Extract the (x, y) coordinate from the center of the cell holding the provided text.  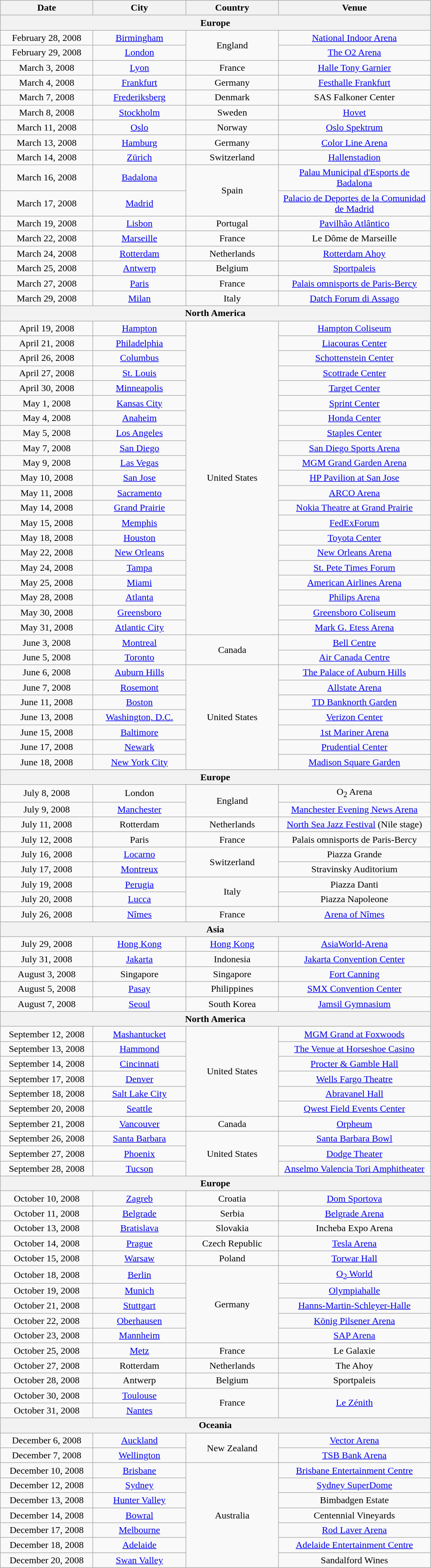
December 17, 2008 (47, 1530)
August 5, 2008 (47, 989)
South Korea (232, 1004)
March 17, 2008 (47, 203)
Croatia (232, 1199)
September 12, 2008 (47, 1034)
Miami (139, 583)
February 28, 2008 (47, 38)
Melbourne (139, 1530)
June 7, 2008 (47, 687)
Stockholm (139, 112)
July 16, 2008 (47, 854)
Philips Arena (354, 597)
Baltimore (139, 732)
Wells Fargo Theatre (354, 1079)
October 13, 2008 (47, 1228)
Le Zénith (354, 1403)
Sprint Center (354, 403)
Brisbane Entertainment Centre (354, 1470)
Warsaw (139, 1258)
Sydney SuperDome (354, 1485)
Dodge Theater (354, 1154)
Brisbane (139, 1470)
Piazza Grande (354, 854)
September 27, 2008 (47, 1154)
Las Vegas (139, 463)
April 27, 2008 (47, 373)
Toyota Center (354, 538)
May 7, 2008 (47, 448)
October 30, 2008 (47, 1395)
New Orleans Arena (354, 553)
Anselmo Valencia Tori Amphitheater (354, 1169)
Salt Lake City (139, 1094)
December 14, 2008 (47, 1515)
Datch Forum di Assago (354, 298)
Centennial Vineyards (354, 1515)
Boston (139, 702)
March 22, 2008 (47, 239)
August 7, 2008 (47, 1004)
SAP Arena (354, 1336)
HP Pavilion at San Jose (354, 478)
Tesla Arena (354, 1243)
AsiaWorld-Arena (354, 944)
FedExForum (354, 523)
Seoul (139, 1004)
Oberhausen (139, 1321)
Jakarta (139, 959)
Houston (139, 538)
June 5, 2008 (47, 657)
Montreux (139, 869)
MGM Grand Garden Arena (354, 463)
Seattle (139, 1109)
March 3, 2008 (47, 68)
Air Canada Centre (354, 657)
The Ahoy (354, 1366)
May 1, 2008 (47, 403)
Portugal (232, 224)
Olympiahalle (354, 1291)
July 11, 2008 (47, 824)
Halle Tony Garnier (354, 68)
Indonesia (232, 959)
Vector Arena (354, 1440)
March 13, 2008 (47, 142)
October 18, 2008 (47, 1274)
Philippines (232, 989)
Newark (139, 747)
Wellington (139, 1455)
May 25, 2008 (47, 583)
March 25, 2008 (47, 268)
Zürich (139, 157)
December 6, 2008 (47, 1440)
Auckland (139, 1440)
Stuttgart (139, 1306)
December 10, 2008 (47, 1470)
Oceania (215, 1425)
Atlantic City (139, 627)
Color Line Arena (354, 142)
Target Center (354, 388)
July 31, 2008 (47, 959)
Incheba Expo Arena (354, 1228)
December 18, 2008 (47, 1545)
The Palace of Auburn Hills (354, 672)
Staples Center (354, 433)
May 14, 2008 (47, 508)
Madison Square Garden (354, 762)
Dom Sportova (354, 1199)
June 13, 2008 (47, 717)
Manchester (139, 809)
Toronto (139, 657)
March 11, 2008 (47, 127)
Allstate Arena (354, 687)
O2 Arena (354, 793)
December 12, 2008 (47, 1485)
TSB Bank Arena (354, 1455)
August 3, 2008 (47, 974)
May 9, 2008 (47, 463)
October 23, 2008 (47, 1336)
Hovet (354, 112)
May 31, 2008 (47, 627)
July 9, 2008 (47, 809)
Zagreb (139, 1199)
May 11, 2008 (47, 493)
New Orleans (139, 553)
Bell Centre (354, 642)
Belgrade (139, 1213)
Tampa (139, 568)
May 10, 2008 (47, 478)
Oslo Spektrum (354, 127)
Montreal (139, 642)
Grand Prairie (139, 508)
Swan Valley (139, 1560)
TD Banknorth Garden (354, 702)
1st Mariner Arena (354, 732)
September 26, 2008 (47, 1139)
May 18, 2008 (47, 538)
American Airlines Arena (354, 583)
May 30, 2008 (47, 612)
March 16, 2008 (47, 178)
September 18, 2008 (47, 1094)
Date (47, 8)
Poland (232, 1258)
July 8, 2008 (47, 793)
Washington, D.C. (139, 717)
St. Louis (139, 373)
Nokia Theatre at Grand Prairie (354, 508)
Bowral (139, 1515)
Hallenstadion (354, 157)
St. Pete Times Forum (354, 568)
Hamburg (139, 142)
Scottrade Center (354, 373)
September 17, 2008 (47, 1079)
König Pilsener Arena (354, 1321)
June 15, 2008 (47, 732)
Fort Canning (354, 974)
Honda Center (354, 418)
Procter & Gamble Hall (354, 1064)
Philadelphia (139, 343)
New Zealand (232, 1448)
Tucson (139, 1169)
The Venue at Horseshoe Casino (354, 1049)
September 14, 2008 (47, 1064)
Hanns-Martin-Schleyer-Halle (354, 1306)
Pasay (139, 989)
Sweden (232, 112)
March 4, 2008 (47, 83)
March 24, 2008 (47, 254)
Munich (139, 1291)
Sacramento (139, 493)
April 21, 2008 (47, 343)
Piazza Danti (354, 884)
The O2 Arena (354, 53)
Columbus (139, 358)
October 11, 2008 (47, 1213)
Czech Republic (232, 1243)
Locarno (139, 854)
Greensboro Coliseum (354, 612)
Jakarta Convention Center (354, 959)
Rotterdam Ahoy (354, 254)
October 27, 2008 (47, 1366)
Le Dôme de Marseille (354, 239)
Madrid (139, 203)
June 11, 2008 (47, 702)
December 7, 2008 (47, 1455)
Bratislava (139, 1228)
Rosemont (139, 687)
San Diego Sports Arena (354, 448)
Frankfurt (139, 83)
Palau Municipal d'Esports de Badalona (354, 178)
Qwest Field Events Center (354, 1109)
Liacouras Center (354, 343)
June 17, 2008 (47, 747)
Spain (232, 190)
Hunter Valley (139, 1500)
September 13, 2008 (47, 1049)
May 5, 2008 (47, 433)
December 20, 2008 (47, 1560)
Mashantucket (139, 1034)
Santa Barbara (139, 1139)
Greensboro (139, 612)
City (139, 8)
Stravinsky Auditorium (354, 869)
May 24, 2008 (47, 568)
Phoenix (139, 1154)
October 21, 2008 (47, 1306)
October 25, 2008 (47, 1351)
Festhalle Frankfurt (354, 83)
Auburn Hills (139, 672)
Anaheim (139, 418)
Orpheum (354, 1124)
National Indoor Arena (354, 38)
Lyon (139, 68)
Rod Laver Arena (354, 1530)
Country (232, 8)
Milan (139, 298)
February 29, 2008 (47, 53)
Slovakia (232, 1228)
December 13, 2008 (47, 1500)
April 19, 2008 (47, 328)
Kansas City (139, 403)
May 22, 2008 (47, 553)
September 28, 2008 (47, 1169)
Norway (232, 127)
Lisbon (139, 224)
Nantes (139, 1410)
October 31, 2008 (47, 1410)
Sandalford Wines (354, 1560)
Verizon Center (354, 717)
Piazza Napoleone (354, 899)
March 27, 2008 (47, 283)
Santa Barbara Bowl (354, 1139)
May 28, 2008 (47, 597)
July 17, 2008 (47, 869)
September 20, 2008 (47, 1109)
Abravanel Hall (354, 1094)
July 29, 2008 (47, 944)
March 14, 2008 (47, 157)
San Jose (139, 478)
Minneapolis (139, 388)
Adelaide Entertainment Centre (354, 1545)
Frederiksberg (139, 97)
Prudential Center (354, 747)
July 19, 2008 (47, 884)
October 22, 2008 (47, 1321)
Metz (139, 1351)
Bimbadgen Estate (354, 1500)
Mannheim (139, 1336)
April 30, 2008 (47, 388)
Denmark (232, 97)
October 10, 2008 (47, 1199)
Atlanta (139, 597)
October 19, 2008 (47, 1291)
Denver (139, 1079)
Arena of Nîmes (354, 914)
June 3, 2008 (47, 642)
October 14, 2008 (47, 1243)
Badalona (139, 178)
July 26, 2008 (47, 914)
Belgrade Arena (354, 1213)
Birmingham (139, 38)
July 20, 2008 (47, 899)
Hampton (139, 328)
Berlin (139, 1274)
Pavilhão Atlântico (354, 224)
March 7, 2008 (47, 97)
SAS Falkoner Center (354, 97)
March 19, 2008 (47, 224)
Torwar Hall (354, 1258)
Manchester Evening News Arena (354, 809)
March 8, 2008 (47, 112)
May 15, 2008 (47, 523)
Prague (139, 1243)
North Sea Jazz Festival (Nile stage) (354, 824)
Asia (215, 929)
Hampton Coliseum (354, 328)
Lucca (139, 899)
April 26, 2008 (47, 358)
Jamsil Gymnasium (354, 1004)
Sydney (139, 1485)
September 21, 2008 (47, 1124)
June 6, 2008 (47, 672)
Vancouver (139, 1124)
ARCO Arena (354, 493)
Nîmes (139, 914)
Hammond (139, 1049)
Palacio de Deportes de la Comunidad de Madrid (354, 203)
Venue (354, 8)
Adelaide (139, 1545)
Marseille (139, 239)
Le Galaxie (354, 1351)
October 15, 2008 (47, 1258)
October 28, 2008 (47, 1381)
MGM Grand at Foxwoods (354, 1034)
Schottenstein Center (354, 358)
Los Angeles (139, 433)
Perugia (139, 884)
Oslo (139, 127)
March 29, 2008 (47, 298)
July 12, 2008 (47, 839)
Memphis (139, 523)
Australia (232, 1515)
Serbia (232, 1213)
Toulouse (139, 1395)
New York City (139, 762)
Cincinnati (139, 1064)
May 4, 2008 (47, 418)
Mark G. Etess Arena (354, 627)
SMX Convention Center (354, 989)
San Diego (139, 448)
June 18, 2008 (47, 762)
O2 World (354, 1274)
